Extract the [x, y] coordinate from the center of the cell holding the provided text.  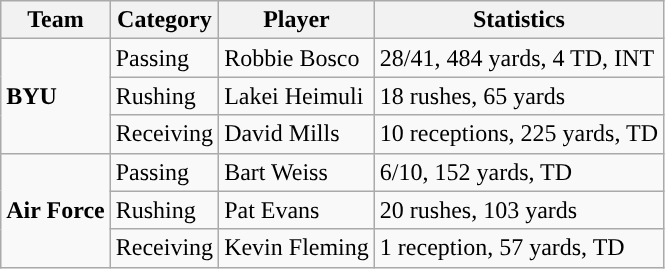
10 receptions, 225 yards, TD [518, 134]
Robbie Bosco [297, 58]
Statistics [518, 20]
20 rushes, 103 yards [518, 210]
BYU [56, 96]
Category [164, 20]
18 rushes, 65 yards [518, 96]
1 reception, 57 yards, TD [518, 248]
Air Force [56, 210]
Pat Evans [297, 210]
David Mills [297, 134]
28/41, 484 yards, 4 TD, INT [518, 58]
Bart Weiss [297, 172]
6/10, 152 yards, TD [518, 172]
Team [56, 20]
Kevin Fleming [297, 248]
Lakei Heimuli [297, 96]
Player [297, 20]
